Pinpoint the cell where the given text exists, returning its [x, y] midpoint coordinate. 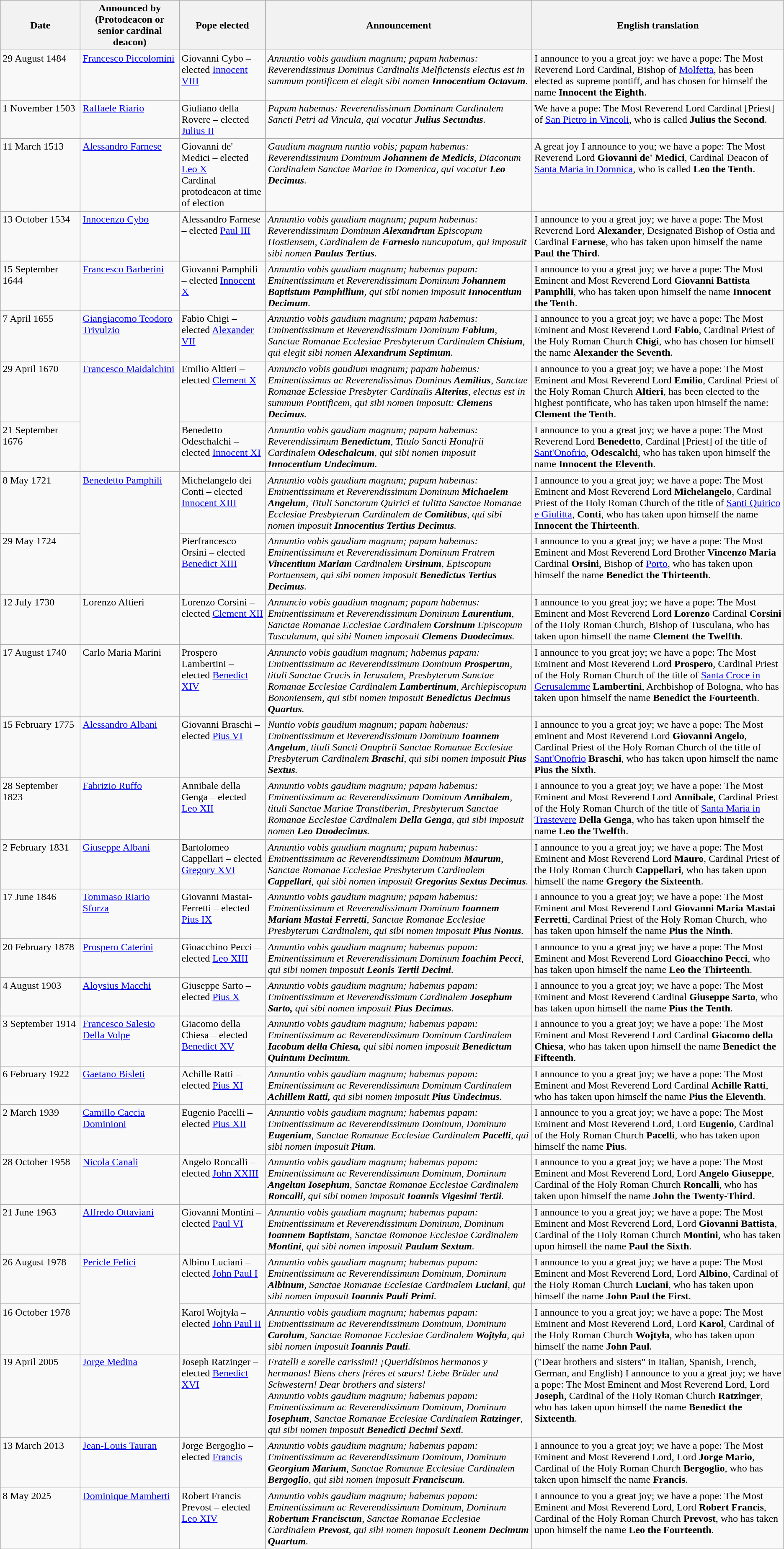
Giovanni Braschi – elected Pius VI [222, 747]
Lorenzo Corsini – elected Clement XII [222, 619]
Pericle Felici [130, 1304]
Francesco Piccolomini [130, 75]
Giovanni de' Medici – elected Leo XCardinal protodeacon at time of election [222, 175]
13 March 2013 [40, 1462]
Date [40, 25]
Jorge Bergoglio – elected Francis [222, 1462]
Nicola Canali [130, 1179]
Francesco Barberini [130, 286]
Papam habemus: Reverendissimum Dominum Cardinalem Sancti Petri ad Vincula, qui vocatur Julius Secundus. [399, 119]
1 November 1503 [40, 119]
Dominique Mamberti [130, 1518]
15 February 1775 [40, 747]
Karol Wojtyła – elected John Paul II [222, 1329]
Jean-Louis Tauran [130, 1462]
21 September 1676 [40, 447]
29 May 1724 [40, 564]
Aloysius Macchi [130, 997]
Fabrizio Ruffo [130, 809]
Alessandro Farnese – elected Paul III [222, 236]
15 September 1644 [40, 286]
2 March 1939 [40, 1130]
Tommaso Riario Sforza [130, 914]
20 February 1878 [40, 958]
29 April 1670 [40, 391]
17 August 1740 [40, 680]
Annibale della Genga – elected Leo XII [222, 809]
Albino Luciani – elected John Paul I [222, 1279]
Joseph Ratzinger – elected Benedict XVI [222, 1396]
Michelangelo dei Conti – elected Innocent XIII [222, 502]
Carlo Maria Marini [130, 680]
Alessandro Farnese [130, 175]
26 August 1978 [40, 1279]
12 July 1730 [40, 619]
28 September 1823 [40, 809]
Pope elected [222, 25]
Francesco Maidalchini [130, 416]
13 October 1534 [40, 236]
Alfredo Ottaviani [130, 1229]
6 February 1922 [40, 1085]
Prospero Lambertini – elected Benedict XIV [222, 680]
Francesco Salesio Della Volpe [130, 1041]
We have a pope: The Most Reverend Lord Cardinal [Priest] of San Pietro in Vincoli, who is called Julius the Second. [658, 119]
Robert Francis Prevost – elected Leo XIV [222, 1518]
28 October 1958 [40, 1179]
21 June 1963 [40, 1229]
Eugenio Pacelli – elected Pius XII [222, 1130]
Lorenzo Altieri [130, 619]
11 March 1513 [40, 175]
Bartolomeo Cappellari – elected Gregory XVI [222, 864]
Benedetto Pamphili [130, 533]
Giuliano della Rovere – elected Julius II [222, 119]
Angelo Roncalli – elected John XXIII [222, 1179]
16 October 1978 [40, 1329]
Giacomo della Chiesa – elected Benedict XV [222, 1041]
8 May 1721 [40, 502]
Jorge Medina [130, 1396]
Achille Ratti – elected Pius XI [222, 1085]
Giovanni Mastai-Ferretti – elected Pius IX [222, 914]
Gioacchino Pecci – elected Leo XIII [222, 958]
2 February 1831 [40, 864]
Giuseppe Albani [130, 864]
Raffaele Riario [130, 119]
29 August 1484 [40, 75]
4 August 1903 [40, 997]
7 April 1655 [40, 336]
Innocenzo Cybo [130, 236]
Annuntio vobis gaudium magnum; habemus papam: Eminentissimum et Reverendissimum Dominum Ioachim Pecci, qui sibi nomen imposuit Leonis Tertii Decimi. [399, 958]
Emilio Altieri – elected Clement X [222, 391]
Alessandro Albani [130, 747]
3 September 1914 [40, 1041]
Fabio Chigi – elected Alexander VII [222, 336]
English translation [658, 25]
Pierfrancesco Orsini – elected Benedict XIII [222, 564]
Benedetto Odeschalchi – elected Innocent XI [222, 447]
17 June 1846 [40, 914]
Announced by (Protodeacon or senior cardinal deacon) [130, 25]
Giovanni Pamphili – elected Innocent X [222, 286]
Camillo Caccia Dominioni [130, 1130]
8 May 2025 [40, 1518]
Giovanni Montini – elected Paul VI [222, 1229]
Annuntio vobis gaudium magnum; habemus papam: Eminentissimum et Reverendissimum Cardinalem Josephum Sarto, qui sibi nomen imposuit Pius Decimus. [399, 997]
Giovanni Cybo – elected Innocent VIII [222, 75]
Gaetano Bisleti [130, 1085]
Giangiacomo Teodoro Trivulzio [130, 336]
Giuseppe Sarto – elected Pius X [222, 997]
19 April 2005 [40, 1396]
Prospero Caterini [130, 958]
Announcement [399, 25]
